Locate the cell with the specified text and output its (x, y) center coordinate. 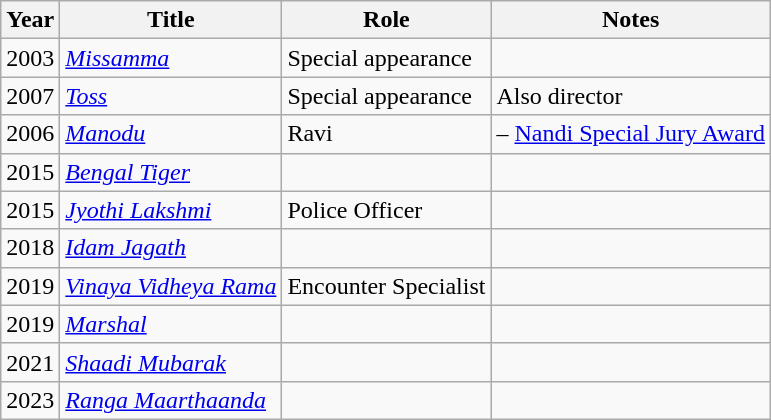
Toss (171, 96)
Year (30, 20)
2006 (30, 134)
Title (171, 20)
Manodu (171, 134)
2023 (30, 400)
2021 (30, 362)
Also director (630, 96)
2003 (30, 58)
Missamma (171, 58)
Ravi (386, 134)
Bengal Tiger (171, 172)
Notes (630, 20)
Vinaya Vidheya Rama (171, 286)
Encounter Specialist (386, 286)
Idam Jagath (171, 248)
Jyothi Lakshmi (171, 210)
Role (386, 20)
2018 (30, 248)
Marshal (171, 324)
Ranga Maarthaanda (171, 400)
Police Officer (386, 210)
2007 (30, 96)
– Nandi Special Jury Award (630, 134)
Shaadi Mubarak (171, 362)
